Scan for the cell matching the given text and deliver its [X, Y] coordinate at center. 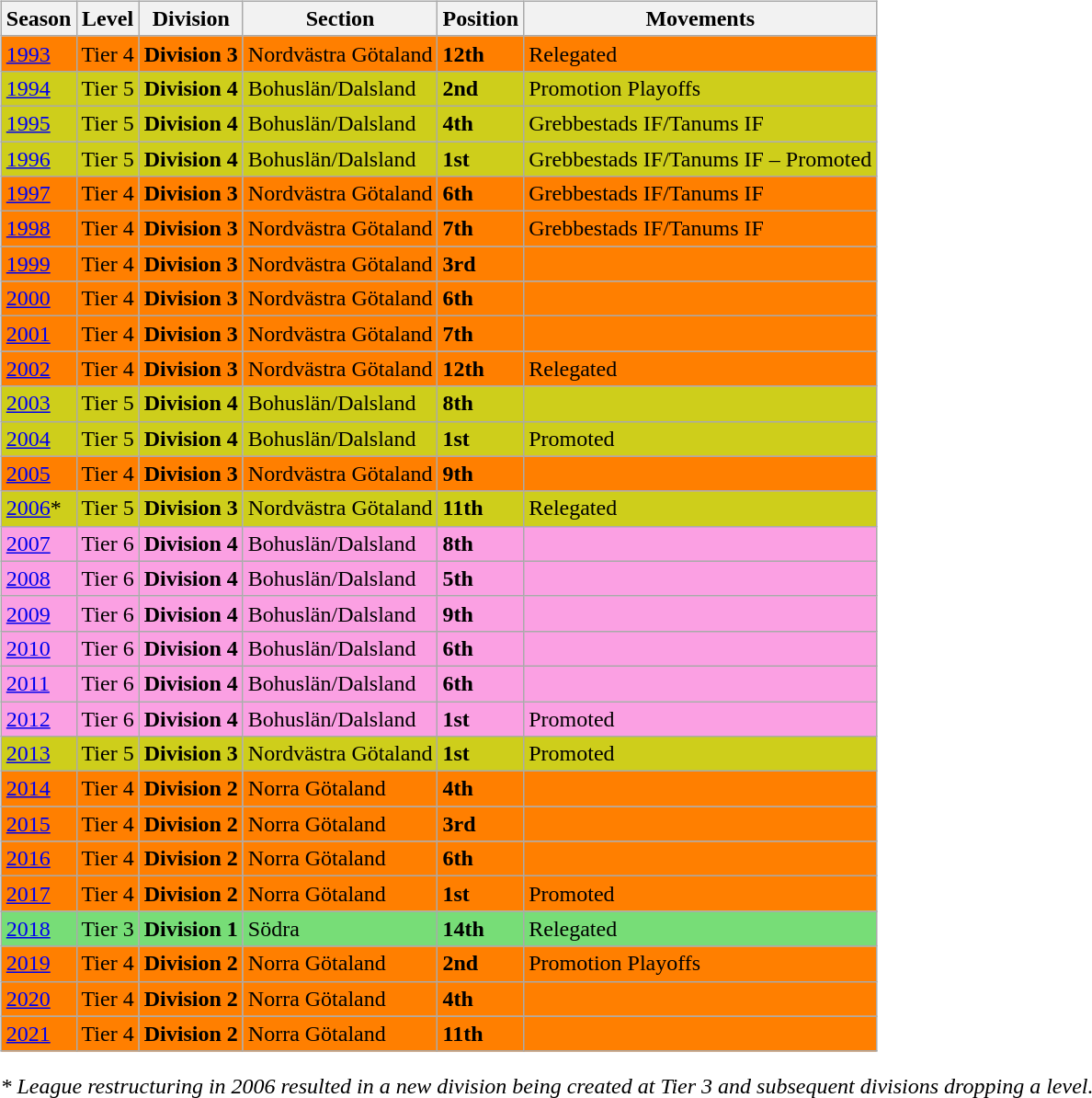
2021 [39, 1034]
2009 [39, 613]
Division 1 [191, 929]
2005 [39, 474]
2007 [39, 543]
1994 [39, 88]
2001 [39, 334]
Södra [340, 929]
1997 [39, 194]
2002 [39, 369]
1993 [39, 53]
2019 [39, 964]
2020 [39, 999]
2018 [39, 929]
2003 [39, 404]
2012 [39, 718]
2000 [39, 299]
Grebbestads IF/Tanums IF – Promoted [700, 159]
1995 [39, 123]
14th [481, 929]
2011 [39, 683]
Movements [700, 18]
Section [340, 18]
2014 [39, 789]
1999 [39, 264]
2015 [39, 824]
2004 [39, 439]
Division [191, 18]
Level [108, 18]
1996 [39, 159]
1998 [39, 229]
5th [481, 578]
2013 [39, 754]
Tier 3 [108, 929]
2017 [39, 894]
2010 [39, 648]
Season [39, 18]
Position [481, 18]
2008 [39, 578]
2006* [39, 509]
2016 [39, 859]
